Pinpoint the cell where the given text exists, returning its (x, y) midpoint coordinate. 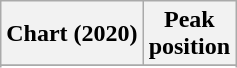
Chart (2020) (72, 34)
Peakposition (189, 34)
